Provide the [x, y] coordinate of the cell's center where the given text is located.  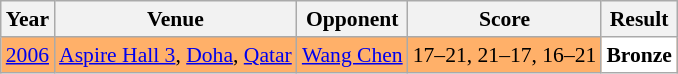
Wang Chen [352, 55]
Aspire Hall 3, Doha, Qatar [176, 55]
Score [505, 19]
Year [28, 19]
Bronze [639, 55]
Opponent [352, 19]
Result [639, 19]
Venue [176, 19]
2006 [28, 55]
17–21, 21–17, 16–21 [505, 55]
